For the text-containing cell, return its midpoint in [X, Y] coordinate format. 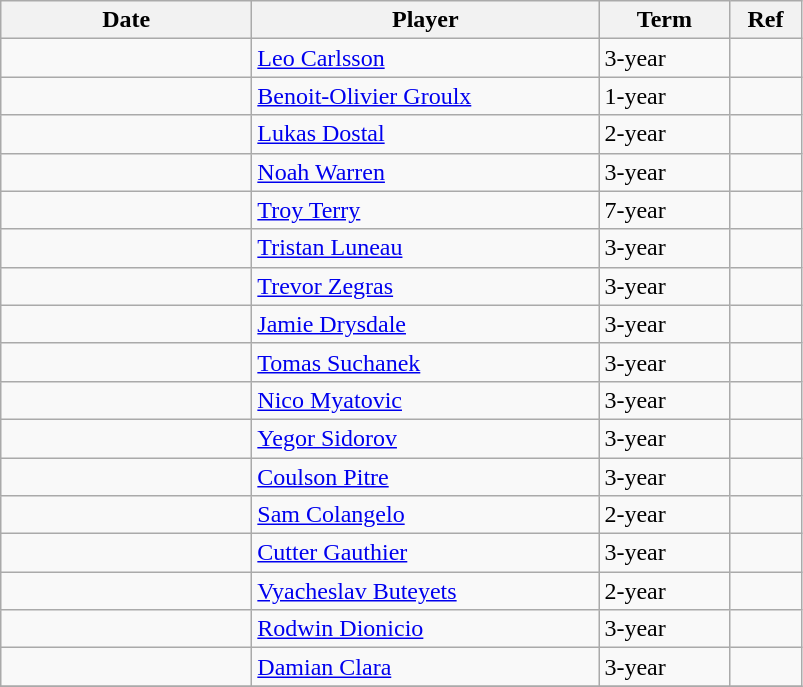
Tomas Suchanek [426, 362]
Lukas Dostal [426, 134]
Cutter Gauthier [426, 553]
Player [426, 20]
Yegor Sidorov [426, 438]
Jamie Drysdale [426, 324]
Trevor Zegras [426, 286]
Troy Terry [426, 210]
Benoit-Olivier Groulx [426, 96]
Date [126, 20]
Term [664, 20]
Vyacheslav Buteyets [426, 591]
Nico Myatovic [426, 400]
Noah Warren [426, 172]
1-year [664, 96]
Rodwin Dionicio [426, 629]
Coulson Pitre [426, 477]
Ref [766, 20]
Sam Colangelo [426, 515]
Damian Clara [426, 667]
7-year [664, 210]
Tristan Luneau [426, 248]
Leo Carlsson [426, 58]
